Pinpoint the cell where the given text exists, returning its [X, Y] midpoint coordinate. 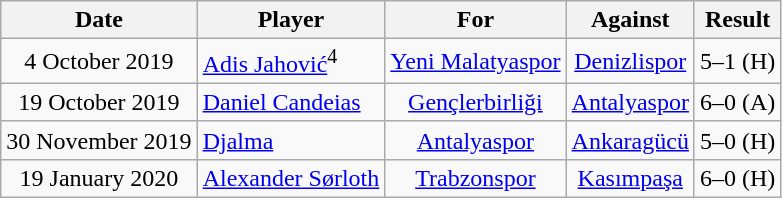
6–0 (H) [737, 178]
Player [291, 20]
Kasımpaşa [630, 178]
19 January 2020 [99, 178]
5–0 (H) [737, 140]
Djalma [291, 140]
Against [630, 20]
Gençlerbirliği [476, 102]
Alexander Sørloth [291, 178]
Trabzonspor [476, 178]
Ankaragücü [630, 140]
Date [99, 20]
Result [737, 20]
Denizlispor [630, 62]
For [476, 20]
Yeni Malatyaspor [476, 62]
5–1 (H) [737, 62]
Adis Jahović4 [291, 62]
4 October 2019 [99, 62]
6–0 (A) [737, 102]
30 November 2019 [99, 140]
Daniel Candeias [291, 102]
19 October 2019 [99, 102]
